Detect which cell encompasses the target text, then output its [x, y] center coordinate. 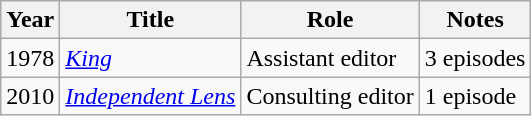
Independent Lens [150, 96]
King [150, 58]
Title [150, 20]
1 episode [475, 96]
Consulting editor [330, 96]
3 episodes [475, 58]
2010 [30, 96]
Year [30, 20]
Role [330, 20]
Assistant editor [330, 58]
1978 [30, 58]
Notes [475, 20]
